Return the (X, Y) coordinate for the center point of the cell that contains the specified text.  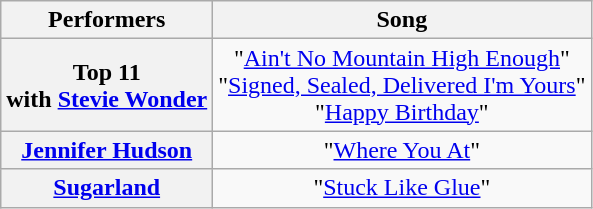
Song (402, 20)
"Where You At" (402, 150)
Top 11with Stevie Wonder (107, 85)
Sugarland (107, 188)
Jennifer Hudson (107, 150)
"Ain't No Mountain High Enough""Signed, Sealed, Delivered I'm Yours""Happy Birthday" (402, 85)
"Stuck Like Glue" (402, 188)
Performers (107, 20)
